Provide the [X, Y] coordinate of the cell's center where the given text is located.  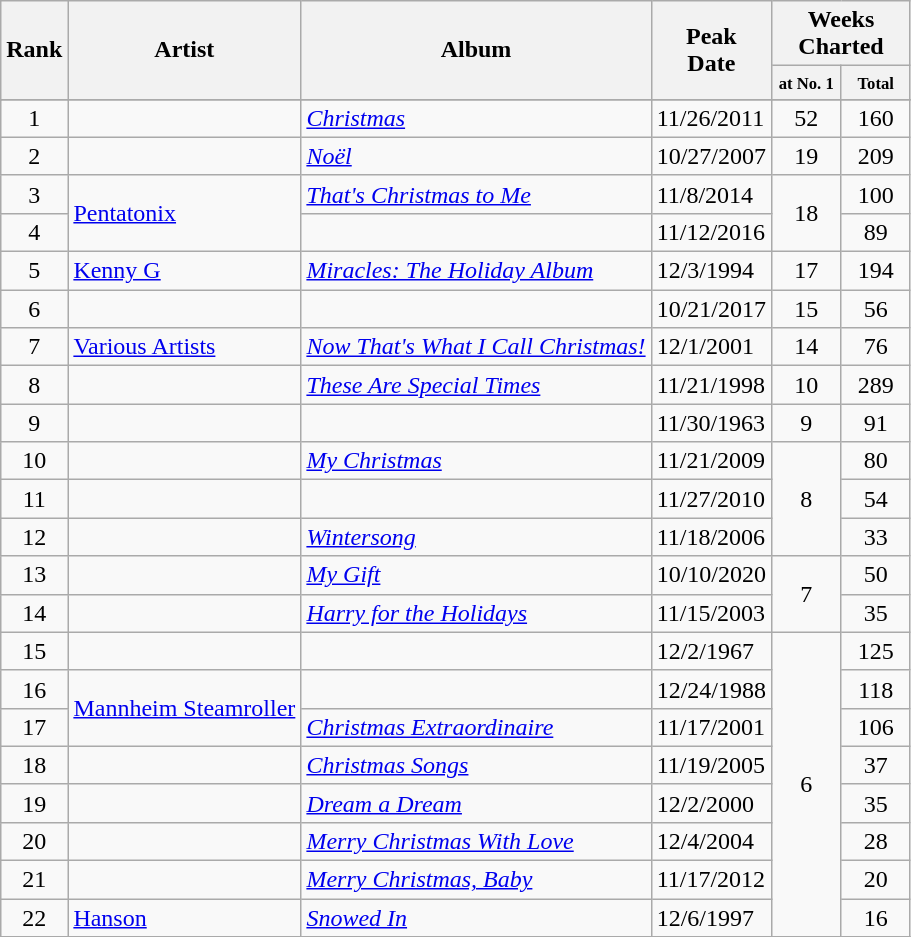
11/19/2005 [711, 765]
Christmas Songs [476, 765]
Pentatonix [184, 213]
52 [806, 118]
11/15/2003 [711, 613]
54 [876, 499]
My Gift [476, 575]
These Are Special Times [476, 385]
2 [34, 156]
Harry for the Holidays [476, 613]
Various Artists [184, 347]
at No. 1 [806, 82]
Snowed In [476, 918]
Kenny G [184, 271]
10/10/2020 [711, 575]
100 [876, 194]
My Christmas [476, 461]
11/12/2016 [711, 232]
Christmas Extraordinaire [476, 727]
Weeks Charted [842, 34]
21 [34, 880]
209 [876, 156]
11/18/2006 [711, 537]
11/17/2012 [711, 880]
Mannheim Steamroller [184, 708]
Album [476, 50]
Rank [34, 50]
125 [876, 651]
12/6/1997 [711, 918]
Noël [476, 156]
Merry Christmas, Baby [476, 880]
11 [34, 499]
3 [34, 194]
That's Christmas to Me [476, 194]
10/27/2007 [711, 156]
12/3/1994 [711, 271]
106 [876, 727]
91 [876, 423]
12/2/1967 [711, 651]
50 [876, 575]
11/17/2001 [711, 727]
289 [876, 385]
12/1/2001 [711, 347]
80 [876, 461]
33 [876, 537]
194 [876, 271]
5 [34, 271]
Now That's What I Call Christmas! [476, 347]
PeakDate [711, 50]
22 [34, 918]
1 [34, 118]
4 [34, 232]
76 [876, 347]
Dream a Dream [476, 803]
12/24/1988 [711, 689]
12/2/2000 [711, 803]
Wintersong [476, 537]
Total [876, 82]
11/26/2011 [711, 118]
12 [34, 537]
Miracles: The Holiday Album [476, 271]
11/27/2010 [711, 499]
11/30/1963 [711, 423]
56 [876, 309]
13 [34, 575]
Hanson [184, 918]
37 [876, 765]
11/8/2014 [711, 194]
Christmas [476, 118]
118 [876, 689]
12/4/2004 [711, 841]
11/21/2009 [711, 461]
Artist [184, 50]
10/21/2017 [711, 309]
11/21/1998 [711, 385]
160 [876, 118]
28 [876, 841]
Merry Christmas With Love [476, 841]
89 [876, 232]
